Search for the cell housing the specified text and yield its [x, y] center coordinate. 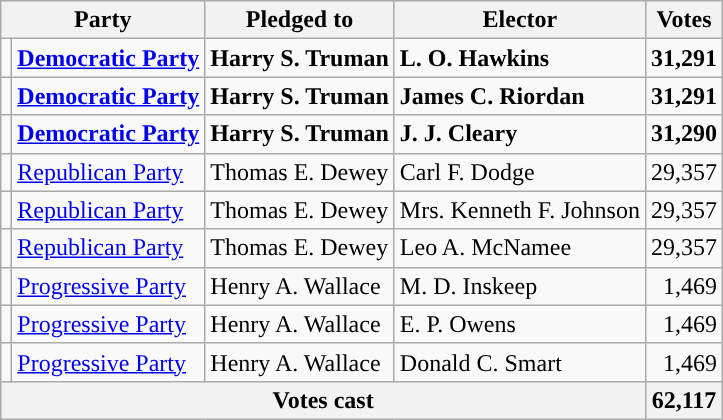
Mrs. Kenneth F. Johnson [520, 210]
Elector [520, 20]
Party [103, 20]
Donald C. Smart [520, 362]
62,117 [684, 400]
E. P. Owens [520, 324]
James C. Riordan [520, 96]
Carl F. Dodge [520, 172]
Votes [684, 20]
M. D. Inskeep [520, 286]
Leo A. McNamee [520, 248]
J. J. Cleary [520, 134]
L. O. Hawkins [520, 58]
Pledged to [300, 20]
31,290 [684, 134]
Votes cast [324, 400]
